Provide the [X, Y] coordinate of the cell's center where the given text is located.  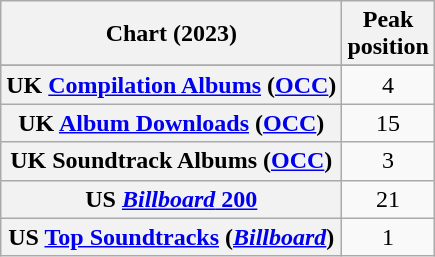
4 [388, 85]
15 [388, 123]
US Billboard 200 [172, 199]
3 [388, 161]
UK Album Downloads (OCC) [172, 123]
21 [388, 199]
1 [388, 237]
UK Compilation Albums (OCC) [172, 85]
UK Soundtrack Albums (OCC) [172, 161]
Peakposition [388, 34]
Chart (2023) [172, 34]
US Top Soundtracks (Billboard) [172, 237]
